Return the [x, y] coordinate for the center point of the cell that contains the specified text.  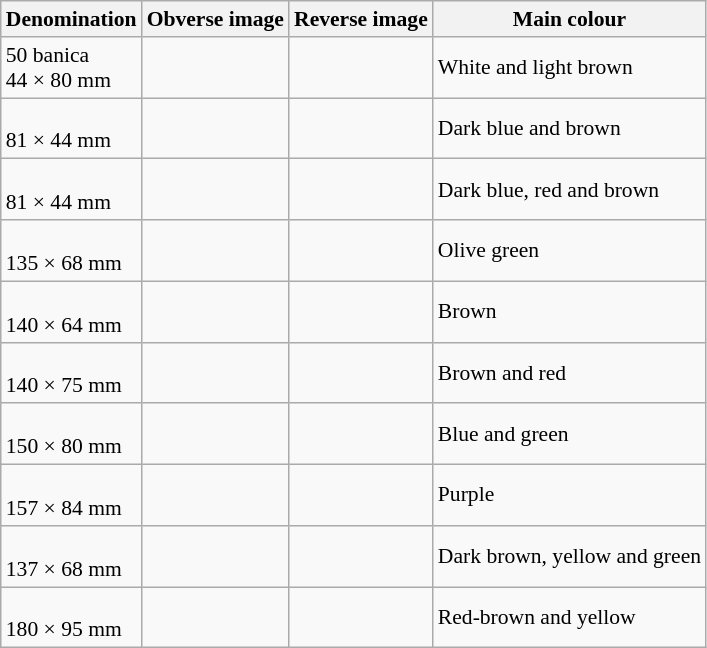
Red-brown and yellow [570, 618]
50 banica44 × 80 mm [72, 68]
Denomination [72, 19]
157 × 84 mm [72, 496]
Dark blue and brown [570, 128]
Olive green [570, 250]
White and light brown [570, 68]
Dark brown, yellow and green [570, 556]
150 × 80 mm [72, 434]
Blue and green [570, 434]
Obverse image [216, 19]
140 × 75 mm [72, 372]
Dark blue, red and brown [570, 190]
Purple [570, 496]
Main colour [570, 19]
Brown and red [570, 372]
135 × 68 mm [72, 250]
180 × 95 mm [72, 618]
140 × 64 mm [72, 312]
Brown [570, 312]
137 × 68 mm [72, 556]
Reverse image [361, 19]
